Extract the [X, Y] coordinate from the center of the cell holding the provided text.  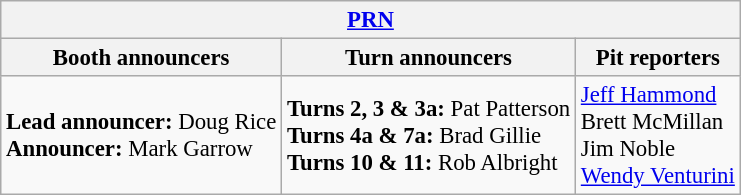
Turn announcers [429, 58]
Booth announcers [142, 58]
Pit reporters [658, 58]
Turns 2, 3 & 3a: Pat PattersonTurns 4a & 7a: Brad GillieTurns 10 & 11: Rob Albright [429, 136]
PRN [370, 20]
Jeff HammondBrett McMillanJim NobleWendy Venturini [658, 136]
Lead announcer: Doug RiceAnnouncer: Mark Garrow [142, 136]
